For the text-containing cell, return its midpoint in (X, Y) coordinate format. 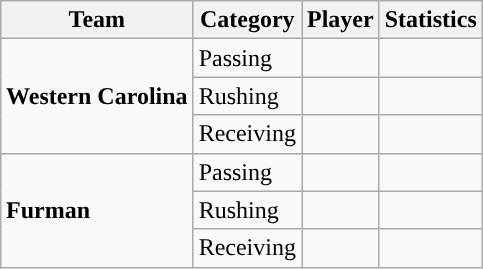
Team (98, 20)
Player (341, 20)
Furman (98, 210)
Western Carolina (98, 96)
Category (247, 20)
Statistics (430, 20)
